Determine the [x, y] coordinate at the center of the cell enclosing the given text.  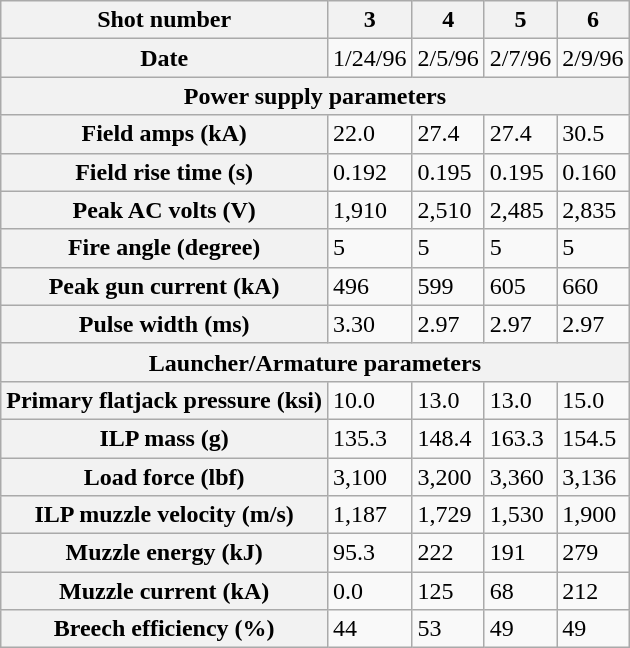
Peak AC volts (V) [164, 210]
3,100 [370, 477]
279 [593, 553]
Primary flatjack pressure (ksi) [164, 400]
222 [448, 553]
68 [520, 591]
135.3 [370, 438]
22.0 [370, 134]
125 [448, 591]
2,510 [448, 210]
Field amps (kA) [164, 134]
0.0 [370, 591]
1,187 [370, 515]
1/24/96 [370, 58]
2/5/96 [448, 58]
Shot number [164, 20]
163.3 [520, 438]
2/7/96 [520, 58]
Peak gun current (kA) [164, 286]
4 [448, 20]
Power supply parameters [315, 96]
Launcher/Armature parameters [315, 362]
212 [593, 591]
Breech efficiency (%) [164, 629]
1,900 [593, 515]
0.160 [593, 172]
148.4 [448, 438]
660 [593, 286]
ILP mass (g) [164, 438]
3 [370, 20]
0.192 [370, 172]
95.3 [370, 553]
2,485 [520, 210]
1,729 [448, 515]
10.0 [370, 400]
1,910 [370, 210]
3,360 [520, 477]
Muzzle energy (kJ) [164, 553]
ILP muzzle velocity (m/s) [164, 515]
Pulse width (ms) [164, 324]
3.30 [370, 324]
53 [448, 629]
496 [370, 286]
1,530 [520, 515]
Fire angle (degree) [164, 248]
6 [593, 20]
599 [448, 286]
15.0 [593, 400]
2,835 [593, 210]
2/9/96 [593, 58]
3,200 [448, 477]
154.5 [593, 438]
Date [164, 58]
30.5 [593, 134]
Muzzle current (kA) [164, 591]
191 [520, 553]
605 [520, 286]
Load force (lbf) [164, 477]
Field rise time (s) [164, 172]
3,136 [593, 477]
44 [370, 629]
